Provide the [x, y] coordinate of the cell's center where the given text is located.  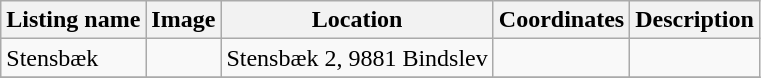
Coordinates [561, 20]
Stensbæk 2, 9881 Bindslev [357, 58]
Location [357, 20]
Description [695, 20]
Image [184, 20]
Listing name [74, 20]
Stensbæk [74, 58]
